Capture the cell that displays the provided text and extract its [x, y] central coordinate. 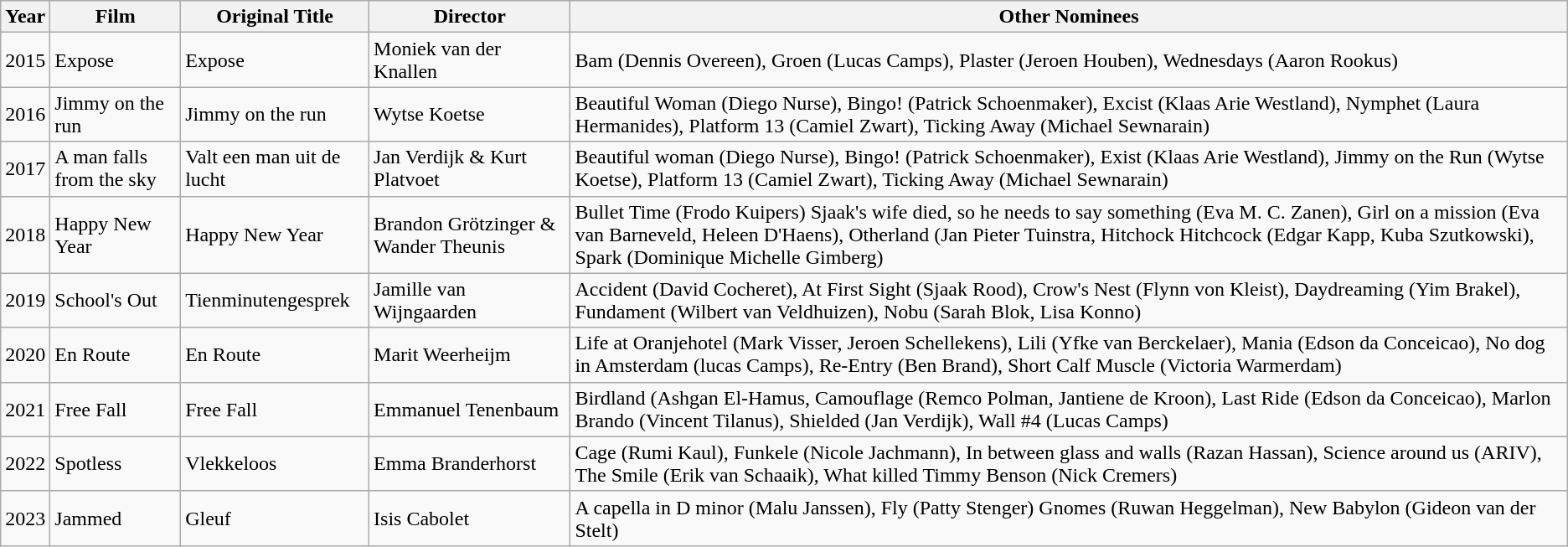
Other Nominees [1069, 17]
2016 [25, 114]
A man falls from the sky [116, 169]
2015 [25, 60]
Gleuf [275, 518]
Director [470, 17]
Isis Cabolet [470, 518]
Wytse Koetse [470, 114]
Film [116, 17]
2017 [25, 169]
Marit Weerheijm [470, 355]
2023 [25, 518]
Tienminutengesprek [275, 300]
Year [25, 17]
Spotless [116, 464]
2021 [25, 409]
Brandon Grötzinger & Wander Theunis [470, 235]
Bam (Dennis Overeen), Groen (Lucas Camps), Plaster (Jeroen Houben), Wednesdays (Aaron Rookus) [1069, 60]
Vlekkeloos [275, 464]
Jammed [116, 518]
School's Out [116, 300]
2019 [25, 300]
2022 [25, 464]
Jan Verdijk & Kurt Platvoet [470, 169]
2020 [25, 355]
Original Title [275, 17]
A capella in D minor (Malu Janssen), Fly (Patty Stenger) Gnomes (Ruwan Heggelman), New Babylon (Gideon van der Stelt) [1069, 518]
2018 [25, 235]
Valt een man uit de lucht [275, 169]
Moniek van der Knallen [470, 60]
Emmanuel Tenenbaum [470, 409]
Emma Branderhorst [470, 464]
Jamille van Wijngaarden [470, 300]
